For the text-containing cell, return its midpoint in (x, y) coordinate format. 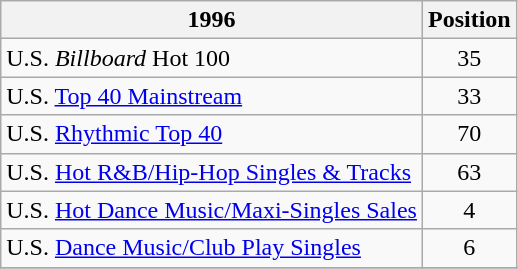
35 (469, 58)
U.S. Rhythmic Top 40 (212, 134)
33 (469, 96)
1996 (212, 20)
U.S. Hot R&B/Hip-Hop Singles & Tracks (212, 172)
4 (469, 210)
U.S. Top 40 Mainstream (212, 96)
6 (469, 248)
U.S. Hot Dance Music/Maxi-Singles Sales (212, 210)
70 (469, 134)
U.S. Billboard Hot 100 (212, 58)
U.S. Dance Music/Club Play Singles (212, 248)
63 (469, 172)
Position (469, 20)
